Pinpoint the cell where the given text exists, returning its (x, y) midpoint coordinate. 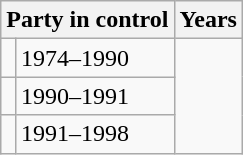
1974–1990 (94, 58)
Years (208, 20)
1991–1998 (94, 134)
Party in control (88, 20)
1990–1991 (94, 96)
